For the text-containing cell, return its midpoint in (x, y) coordinate format. 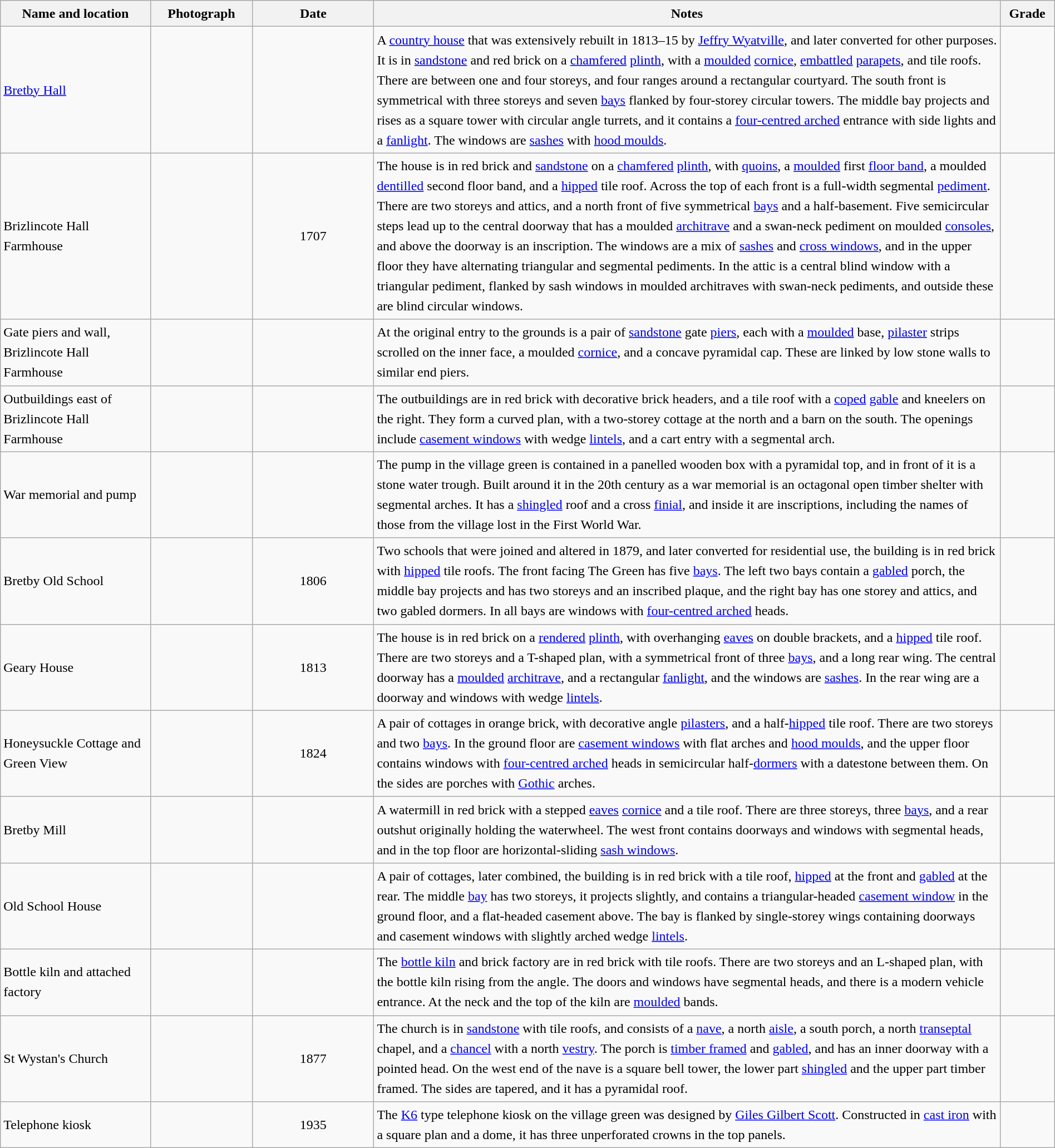
Bottle kiln and attached factory (76, 982)
Gate piers and wall,Brizlincote Hall Farmhouse (76, 353)
Geary House (76, 667)
Notes (687, 13)
War memorial and pump (76, 495)
Grade (1027, 13)
Photograph (201, 13)
1707 (313, 236)
1813 (313, 667)
Outbuildings east of Brizlincote Hall Farmhouse (76, 418)
1806 (313, 581)
Bretby Old School (76, 581)
Telephone kiosk (76, 1125)
Old School House (76, 905)
Brizlincote Hall Farmhouse (76, 236)
1877 (313, 1059)
St Wystan's Church (76, 1059)
Name and location (76, 13)
1935 (313, 1125)
Bretby Hall (76, 90)
Bretby Mill (76, 830)
Date (313, 13)
1824 (313, 753)
Honeysuckle Cottage and Green View (76, 753)
